Determine the [x, y] coordinate at the center of the cell enclosing the given text.  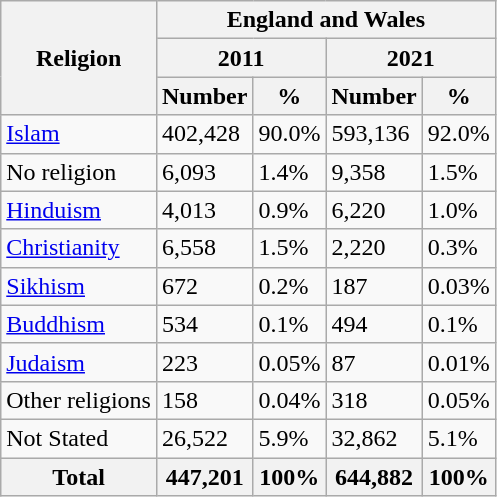
158 [204, 400]
1.0% [458, 210]
402,428 [204, 134]
Not Stated [79, 438]
Sikhism [79, 286]
0.2% [290, 286]
Judaism [79, 362]
32,862 [374, 438]
187 [374, 286]
Other religions [79, 400]
26,522 [204, 438]
672 [204, 286]
318 [374, 400]
90.0% [290, 134]
2011 [240, 58]
England and Wales [326, 20]
9,358 [374, 172]
0.04% [290, 400]
494 [374, 324]
5.1% [458, 438]
644,882 [374, 477]
5.9% [290, 438]
1.4% [290, 172]
593,136 [374, 134]
2,220 [374, 248]
6,558 [204, 248]
92.0% [458, 134]
Hinduism [79, 210]
0.3% [458, 248]
Islam [79, 134]
6,220 [374, 210]
6,093 [204, 172]
No religion [79, 172]
2021 [410, 58]
Total [79, 477]
447,201 [204, 477]
0.01% [458, 362]
4,013 [204, 210]
223 [204, 362]
534 [204, 324]
0.03% [458, 286]
0.9% [290, 210]
Buddhism [79, 324]
87 [374, 362]
Christianity [79, 248]
Religion [79, 58]
